Output the [x, y] coordinate of the center of the cell containing the given text.  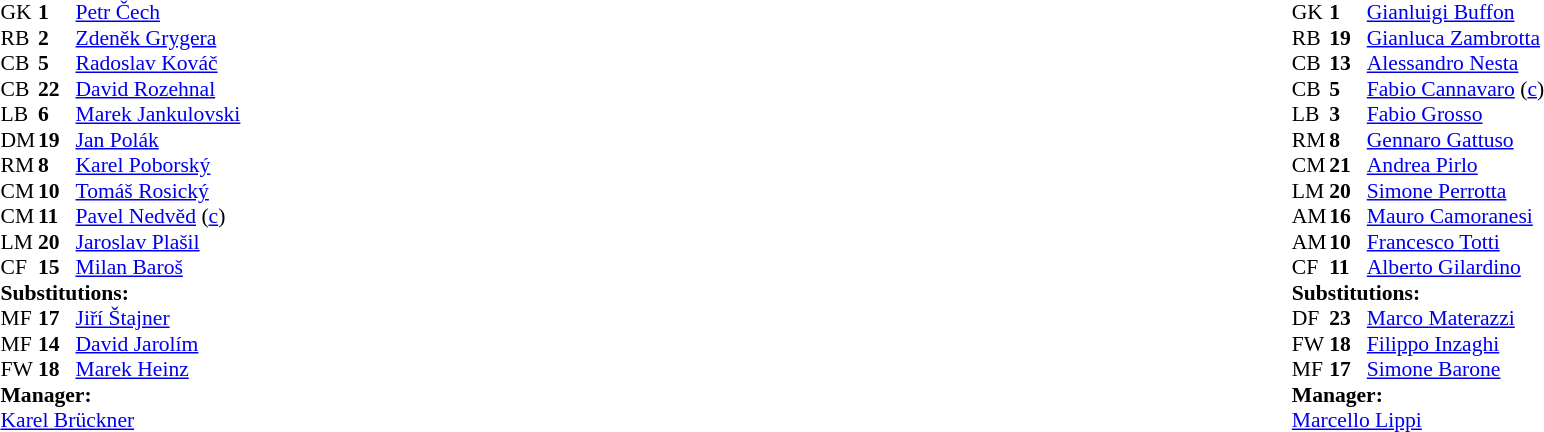
DM [19, 140]
Filippo Inzaghi [1456, 344]
Simone Perrotta [1456, 191]
13 [1348, 63]
David Rozehnal [158, 89]
Fabio Cannavaro (c) [1456, 89]
Jaroslav Plašil [158, 242]
Jan Polák [158, 140]
Petr Čech [158, 13]
David Jarolím [158, 344]
21 [1348, 165]
Fabio Grosso [1456, 115]
22 [57, 89]
6 [57, 115]
14 [57, 344]
Marek Heinz [158, 369]
3 [1348, 115]
23 [1348, 319]
Radoslav Kováč [158, 63]
Gennaro Gattuso [1456, 140]
Karel Poborský [158, 165]
Marek Jankulovski [158, 115]
15 [57, 267]
Mauro Camoranesi [1456, 217]
Andrea Pirlo [1456, 165]
2 [57, 38]
Jiří Štajner [158, 319]
Gianluigi Buffon [1456, 13]
Pavel Nedvěd (c) [158, 217]
Alessandro Nesta [1456, 63]
Francesco Totti [1456, 242]
DF [1311, 319]
Alberto Gilardino [1456, 267]
Marco Materazzi [1456, 319]
Zdeněk Grygera [158, 38]
Milan Baroš [158, 267]
Tomáš Rosický [158, 191]
Gianluca Zambrotta [1456, 38]
Simone Barone [1456, 369]
16 [1348, 217]
